For the text-containing cell, return its midpoint in [x, y] coordinate format. 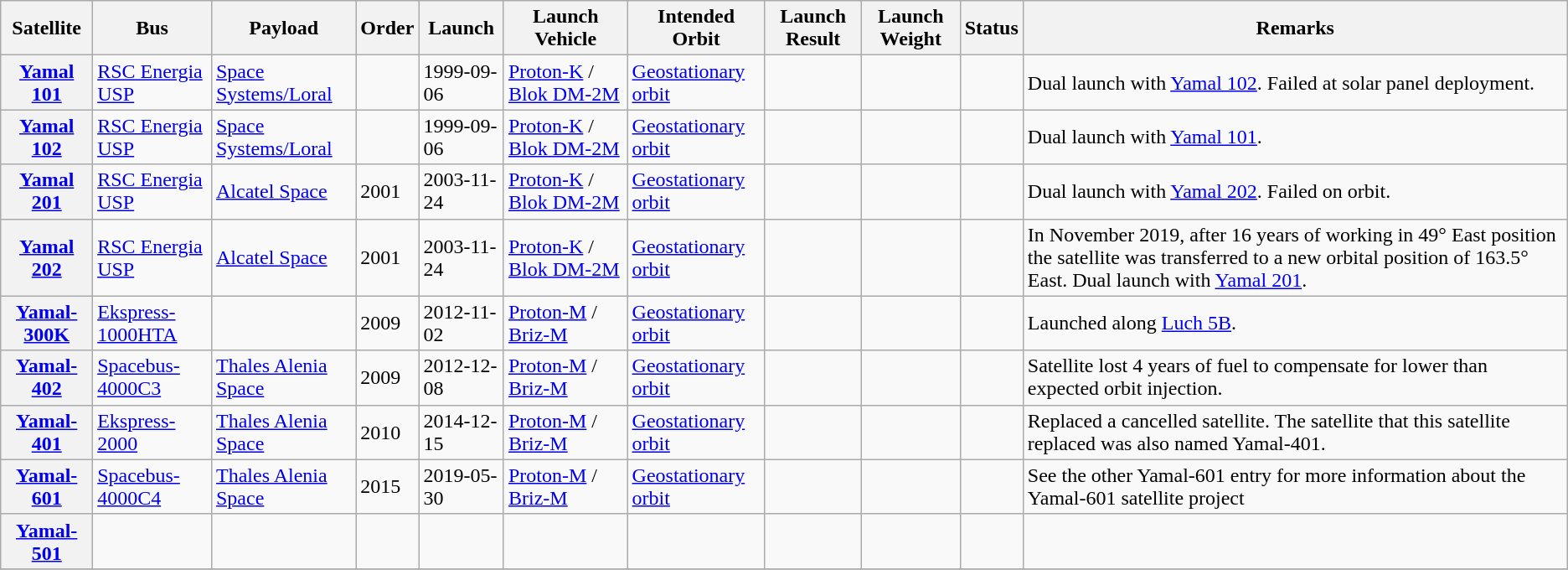
2012-11-02 [462, 324]
Yamal-300K [47, 324]
Yamal 101 [47, 82]
Launch [462, 28]
Status [992, 28]
2010 [387, 433]
2015 [387, 486]
Spacebus-4000C4 [152, 486]
2012-12-08 [462, 377]
Satellite lost 4 years of fuel to compensate for lower than expected orbit injection. [1295, 377]
Yamal 102 [47, 137]
Yamal-401 [47, 433]
Launch Weight [910, 28]
Payload [283, 28]
Intended Orbit [696, 28]
Launch Result [812, 28]
2014-12-15 [462, 433]
Launched along Luch 5B. [1295, 324]
Yamal 202 [47, 257]
Bus [152, 28]
Dual launch with Yamal 102. Failed at solar panel deployment. [1295, 82]
Order [387, 28]
Yamal 201 [47, 191]
Yamal-402 [47, 377]
Dual launch with Yamal 202. Failed on orbit. [1295, 191]
Yamal-601 [47, 486]
Yamal-501 [47, 541]
Dual launch with Yamal 101. [1295, 137]
Ekspress-2000 [152, 433]
Launch Vehicle [565, 28]
Replaced a cancelled satellite. The satellite that this satellite replaced was also named Yamal-401. [1295, 433]
See the other Yamal-601 entry for more information about the Yamal-601 satellite project [1295, 486]
Satellite [47, 28]
Remarks [1295, 28]
Ekspress-1000HTA [152, 324]
2019-05-30 [462, 486]
Spacebus-4000C3 [152, 377]
